From the cell containing the given text, extract its center point as (X, Y) coordinate. 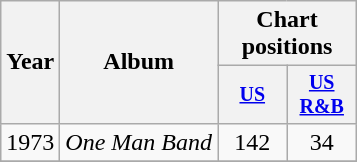
142 (252, 142)
One Man Band (139, 142)
Album (139, 62)
Chart positions (288, 34)
USR&B (322, 94)
1973 (30, 142)
34 (322, 142)
Year (30, 62)
US (252, 94)
